Pinpoint the cell where the given text exists, returning its [X, Y] midpoint coordinate. 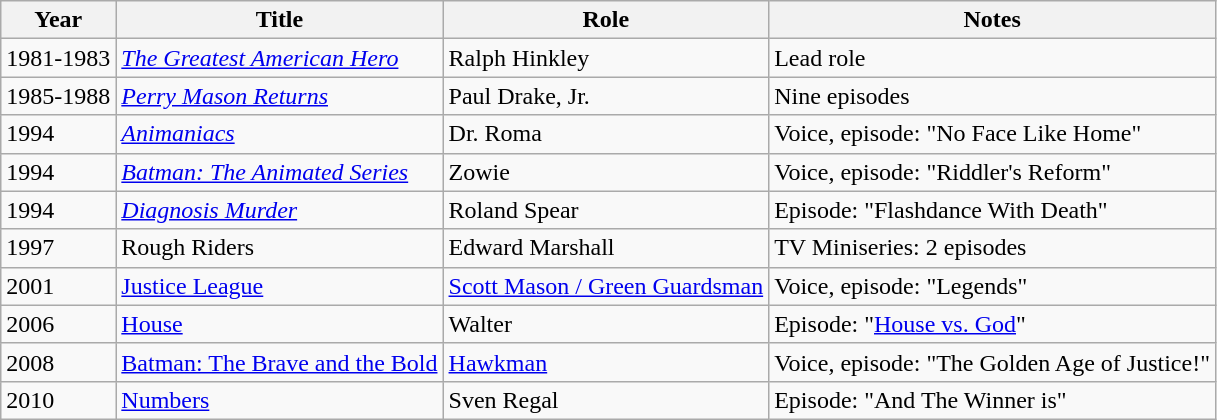
Episode: "Flashdance With Death" [992, 210]
The Greatest American Hero [280, 58]
1981-1983 [58, 58]
Roland Spear [606, 210]
Hawkman [606, 362]
Scott Mason / Green Guardsman [606, 286]
Voice, episode: "Riddler's Reform" [992, 172]
Rough Riders [280, 248]
Nine episodes [992, 96]
Ralph Hinkley [606, 58]
Walter [606, 324]
Zowie [606, 172]
Diagnosis Murder [280, 210]
Title [280, 20]
2001 [58, 286]
Lead role [992, 58]
2006 [58, 324]
Batman: The Brave and the Bold [280, 362]
Sven Regal [606, 400]
Numbers [280, 400]
2008 [58, 362]
Voice, episode: "No Face Like Home" [992, 134]
Notes [992, 20]
1985-1988 [58, 96]
2010 [58, 400]
Role [606, 20]
Voice, episode: "The Golden Age of Justice!" [992, 362]
Voice, episode: "Legends" [992, 286]
Animaniacs [280, 134]
Year [58, 20]
House [280, 324]
TV Miniseries: 2 episodes [992, 248]
Edward Marshall [606, 248]
Batman: The Animated Series [280, 172]
Dr. Roma [606, 134]
1997 [58, 248]
Justice League [280, 286]
Episode: "And The Winner is" [992, 400]
Perry Mason Returns [280, 96]
Paul Drake, Jr. [606, 96]
Episode: "House vs. God" [992, 324]
